Search for the cell housing the specified text and yield its [X, Y] center coordinate. 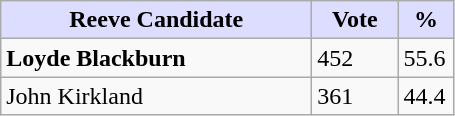
44.4 [426, 96]
Reeve Candidate [156, 20]
Vote [355, 20]
Loyde Blackburn [156, 58]
John Kirkland [156, 96]
452 [355, 58]
55.6 [426, 58]
% [426, 20]
361 [355, 96]
